Extract the (X, Y) coordinate from the center of the cell holding the provided text.  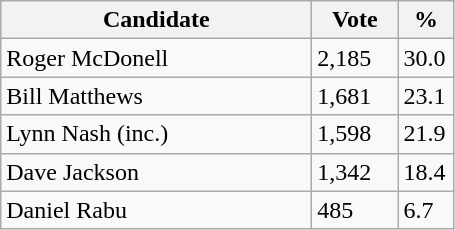
1,342 (355, 172)
23.1 (426, 96)
21.9 (426, 134)
Candidate (156, 20)
Vote (355, 20)
18.4 (426, 172)
% (426, 20)
Dave Jackson (156, 172)
Lynn Nash (inc.) (156, 134)
30.0 (426, 58)
485 (355, 210)
1,598 (355, 134)
Bill Matthews (156, 96)
1,681 (355, 96)
2,185 (355, 58)
Daniel Rabu (156, 210)
Roger McDonell (156, 58)
6.7 (426, 210)
